Capture the cell that displays the provided text and extract its (x, y) central coordinate. 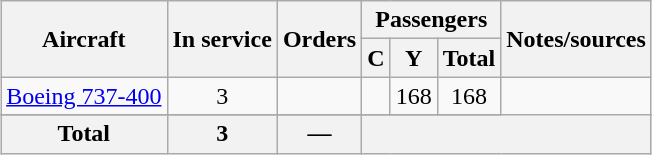
Passengers (432, 20)
Notes/sources (576, 39)
Orders (319, 39)
— (319, 134)
Y (414, 58)
In service (222, 39)
C (376, 58)
Aircraft (84, 39)
Boeing 737-400 (84, 96)
